Determine the (X, Y) coordinate at the center of the cell enclosing the given text.  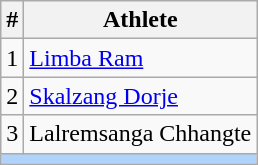
2 (12, 96)
Athlete (140, 20)
Limba Ram (140, 58)
Skalzang Dorje (140, 96)
Lalremsanga Chhangte (140, 134)
# (12, 20)
1 (12, 58)
3 (12, 134)
